Search for the cell housing the specified text and yield its (x, y) center coordinate. 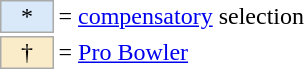
† (27, 52)
* (27, 16)
